Return (X, Y) of the center of cell containing provided text 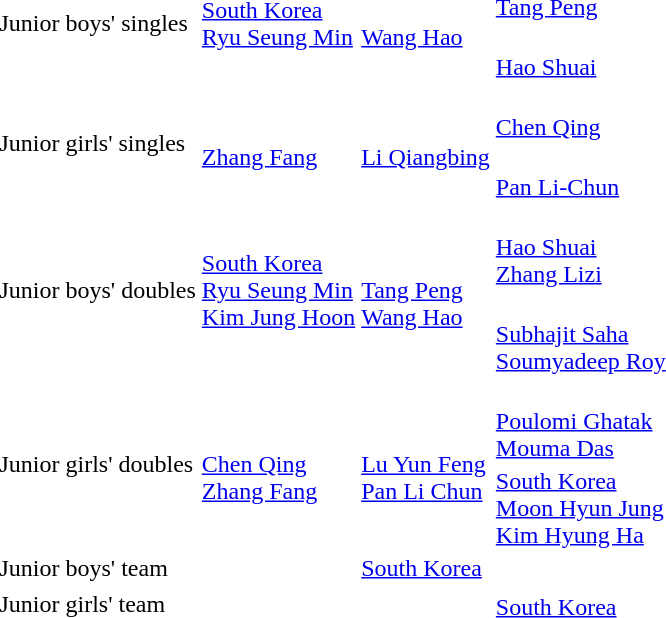
Lu Yun FengPan Li Chun (426, 464)
Zhang Fang (278, 144)
Tang PengWang Hao (426, 290)
South Korea (426, 568)
Li Qiangbing (426, 144)
Chen QingZhang Fang (278, 464)
South KoreaRyu Seung MinKim Jung Hoon (278, 290)
